Output the (X, Y) coordinate of the center of the cell containing the given text.  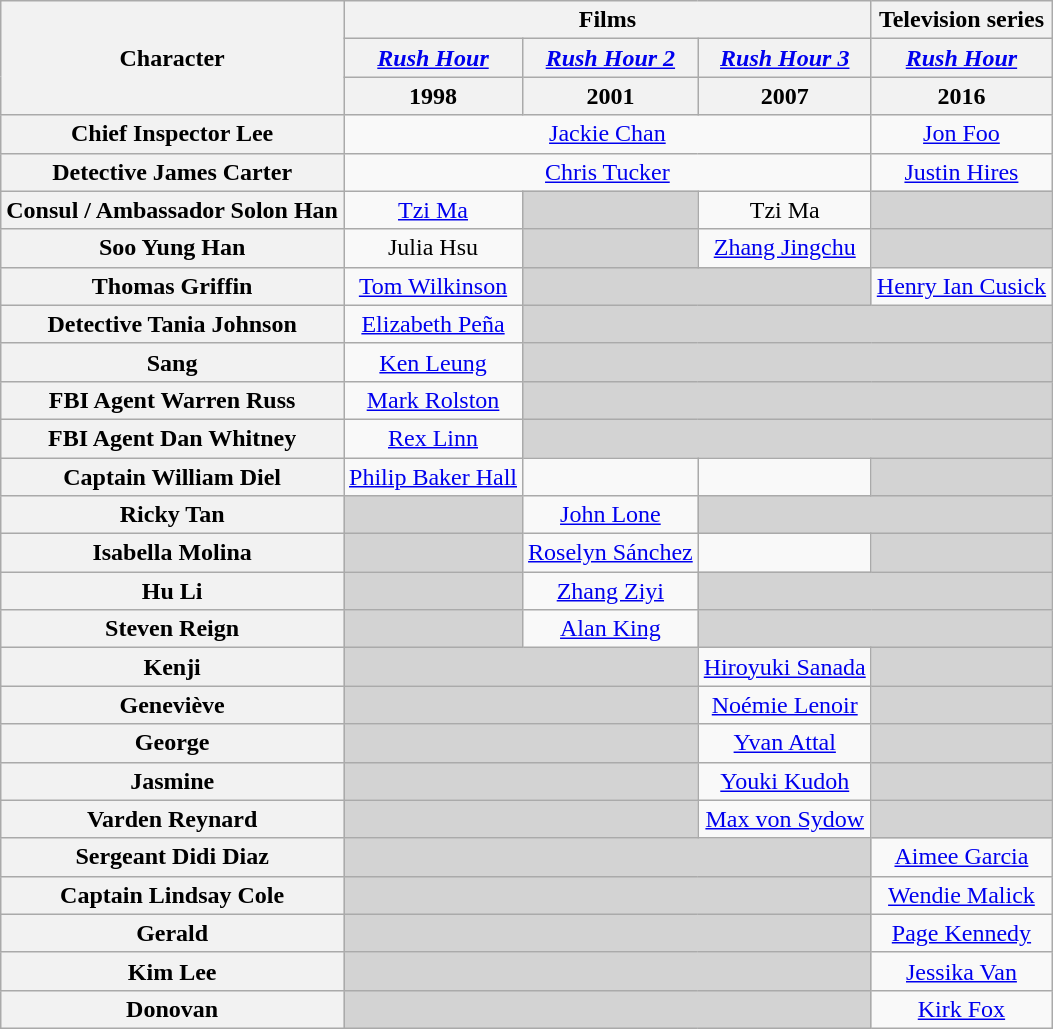
George (172, 743)
Mark Rolston (434, 400)
FBI Agent Warren Russ (172, 400)
2001 (611, 96)
Thomas Griffin (172, 286)
1998 (434, 96)
Roselyn Sánchez (611, 553)
2016 (961, 96)
Geneviève (172, 705)
Varden Reynard (172, 819)
Rush Hour 2 (611, 58)
Zhang Ziyi (611, 591)
Isabella Molina (172, 553)
Sang (172, 362)
Wendie Malick (961, 895)
Alan King (611, 629)
Justin Hires (961, 172)
Ken Leung (434, 362)
Sergeant Didi Diaz (172, 857)
Page Kennedy (961, 933)
Steven Reign (172, 629)
John Lone (611, 515)
Jasmine (172, 781)
Aimee Garcia (961, 857)
Henry Ian Cusick (961, 286)
Films (608, 20)
Jackie Chan (608, 134)
Rex Linn (434, 438)
Kirk Fox (961, 1009)
Donovan (172, 1009)
Consul / Ambassador Solon Han (172, 210)
Youki Kudoh (784, 781)
Chief Inspector Lee (172, 134)
Gerald (172, 933)
Ricky Tan (172, 515)
Kim Lee (172, 971)
Philip Baker Hall (434, 477)
Noémie Lenoir (784, 705)
Kenji (172, 667)
2007 (784, 96)
Jessika Van (961, 971)
Detective Tania Johnson (172, 324)
Tom Wilkinson (434, 286)
Yvan Attal (784, 743)
Hu Li (172, 591)
Rush Hour 3 (784, 58)
Detective James Carter (172, 172)
Zhang Jingchu (784, 248)
Elizabeth Peña (434, 324)
Character (172, 58)
Julia Hsu (434, 248)
Max von Sydow (784, 819)
Jon Foo (961, 134)
FBI Agent Dan Whitney (172, 438)
Television series (961, 20)
Captain Lindsay Cole (172, 895)
Hiroyuki Sanada (784, 667)
Chris Tucker (608, 172)
Captain William Diel (172, 477)
Soo Yung Han (172, 248)
